Pinpoint the cell where the given text exists, returning its (X, Y) midpoint coordinate. 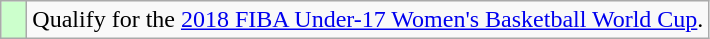
Qualify for the 2018 FIBA Under-17 Women's Basketball World Cup. (368, 20)
